Provide the [X, Y] coordinate of the cell's center where the given text is located.  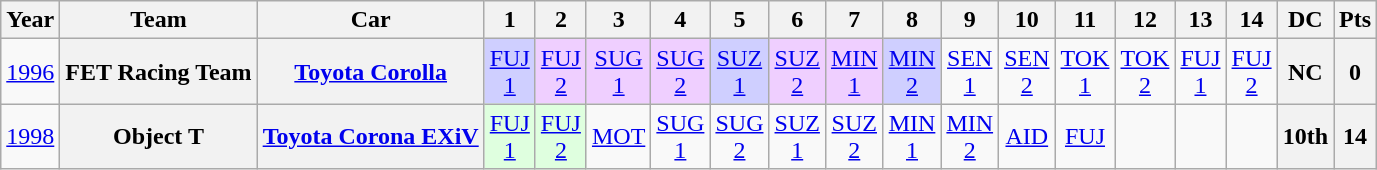
Toyota Corona EXiV [370, 136]
Toyota Corolla [370, 72]
Pts [1356, 20]
5 [740, 20]
SEN1 [970, 72]
10th [1305, 136]
9 [970, 20]
NC [1305, 72]
4 [680, 20]
DC [1305, 20]
12 [1145, 20]
6 [797, 20]
FET Racing Team [158, 72]
TOK2 [1145, 72]
1996 [30, 72]
FUJ [1085, 136]
Team [158, 20]
8 [912, 20]
AID [1027, 136]
TOK1 [1085, 72]
SEN2 [1027, 72]
11 [1085, 20]
Year [30, 20]
1998 [30, 136]
Object T [158, 136]
13 [1200, 20]
3 [618, 20]
0 [1356, 72]
Car [370, 20]
7 [854, 20]
10 [1027, 20]
2 [560, 20]
1 [510, 20]
MOT [618, 136]
